Locate the cell with the specified text and output its (X, Y) center coordinate. 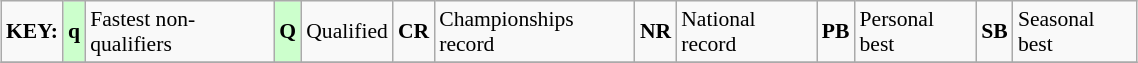
Seasonal best (1075, 32)
Fastest non-qualifiers (180, 32)
National record (746, 32)
Personal best (916, 32)
q (74, 32)
KEY: (32, 32)
NR (656, 32)
Qualified (347, 32)
Championships record (534, 32)
PB (836, 32)
CR (414, 32)
SB (994, 32)
Q (288, 32)
